Determine the (X, Y) coordinate at the center of the cell enclosing the given text.  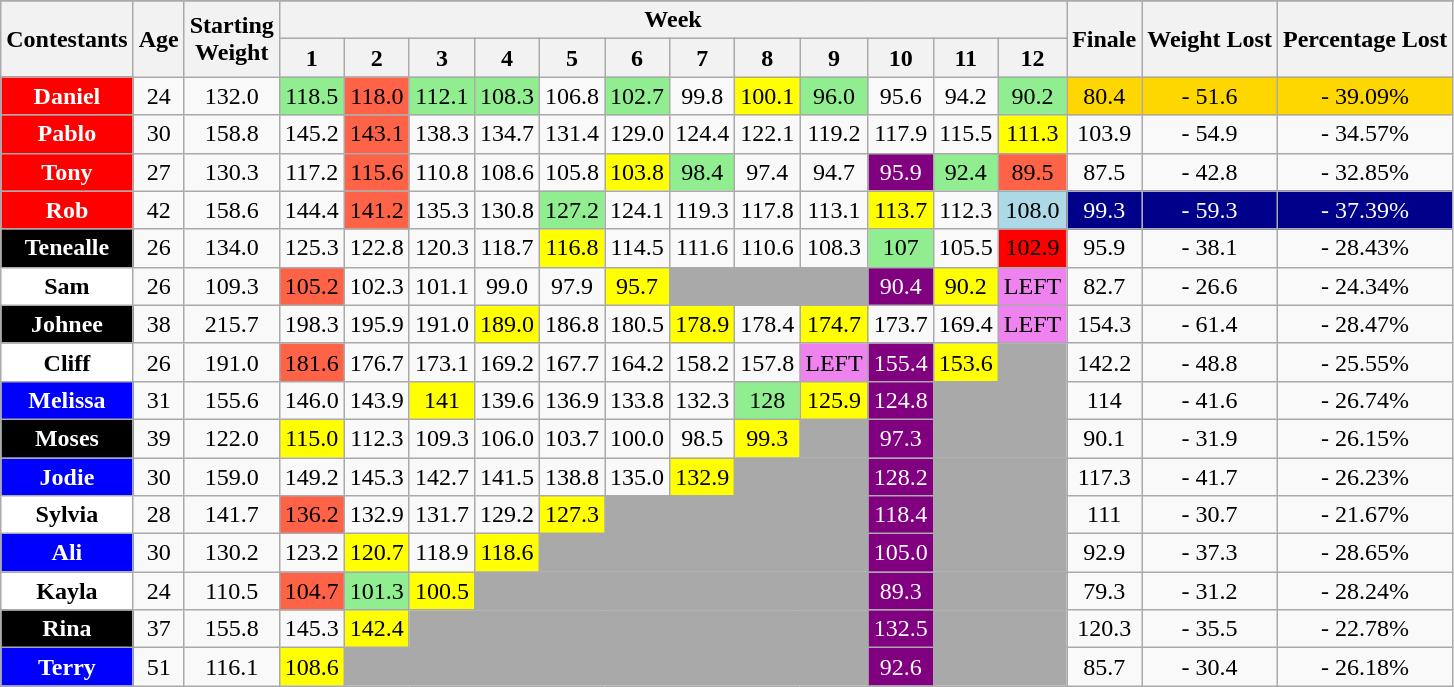
- 59.3 (1210, 210)
- 31.9 (1210, 438)
95.7 (638, 286)
101.1 (442, 286)
122.1 (768, 134)
118.6 (506, 553)
27 (158, 172)
143.1 (376, 134)
108.0 (1032, 210)
5 (572, 58)
- 54.9 (1210, 134)
125.3 (312, 248)
104.7 (312, 591)
80.4 (1104, 96)
4 (506, 58)
124.1 (638, 210)
141.7 (232, 515)
124.4 (702, 134)
1 (312, 58)
178.9 (702, 324)
31 (158, 400)
139.6 (506, 400)
141.5 (506, 477)
Moses (67, 438)
6 (638, 58)
124.8 (900, 400)
107 (900, 248)
125.9 (834, 400)
142.7 (442, 477)
- 22.78% (1364, 629)
- 25.55% (1364, 362)
142.2 (1104, 362)
82.7 (1104, 286)
79.3 (1104, 591)
110.8 (442, 172)
138.8 (572, 477)
100.5 (442, 591)
118.7 (506, 248)
153.6 (966, 362)
- 41.6 (1210, 400)
158.2 (702, 362)
- 37.39% (1364, 210)
158.8 (232, 134)
117.9 (900, 134)
- 26.18% (1364, 667)
129.2 (506, 515)
134.0 (232, 248)
173.1 (442, 362)
122.0 (232, 438)
198.3 (312, 324)
- 21.67% (1364, 515)
123.2 (312, 553)
- 26.74% (1364, 400)
- 26.15% (1364, 438)
118.0 (376, 96)
90.1 (1104, 438)
100.0 (638, 438)
94.2 (966, 96)
105.8 (572, 172)
117.3 (1104, 477)
132.0 (232, 96)
144.4 (312, 210)
85.7 (1104, 667)
127.3 (572, 515)
141 (442, 400)
130.8 (506, 210)
- 28.65% (1364, 553)
102.3 (376, 286)
97.4 (768, 172)
116.1 (232, 667)
100.1 (768, 96)
- 39.09% (1364, 96)
157.8 (768, 362)
141.2 (376, 210)
2 (376, 58)
Melissa (67, 400)
28 (158, 515)
- 24.34% (1364, 286)
7 (702, 58)
128.2 (900, 477)
155.4 (900, 362)
111.6 (702, 248)
- 30.7 (1210, 515)
8 (768, 58)
176.7 (376, 362)
195.9 (376, 324)
51 (158, 667)
155.6 (232, 400)
11 (966, 58)
92.6 (900, 667)
115.6 (376, 172)
178.4 (768, 324)
Johnee (67, 324)
146.0 (312, 400)
159.0 (232, 477)
37 (158, 629)
- 28.47% (1364, 324)
87.5 (1104, 172)
Daniel (67, 96)
181.6 (312, 362)
Rob (67, 210)
- 32.85% (1364, 172)
180.5 (638, 324)
129.0 (638, 134)
110.5 (232, 591)
- 61.4 (1210, 324)
111.3 (1032, 134)
- 26.6 (1210, 286)
Pablo (67, 134)
164.2 (638, 362)
132.3 (702, 400)
149.2 (312, 477)
92.4 (966, 172)
- 34.57% (1364, 134)
9 (834, 58)
- 37.3 (1210, 553)
118.9 (442, 553)
97.3 (900, 438)
Jodie (67, 477)
118.4 (900, 515)
158.6 (232, 210)
128 (768, 400)
10 (900, 58)
117.2 (312, 172)
136.9 (572, 400)
142.4 (376, 629)
Sam (67, 286)
96.0 (834, 96)
95.6 (900, 96)
Kayla (67, 591)
89.5 (1032, 172)
116.8 (572, 248)
Ali (67, 553)
155.8 (232, 629)
105.2 (312, 286)
- 31.2 (1210, 591)
Finale (1104, 39)
- 42.8 (1210, 172)
- 30.4 (1210, 667)
113.1 (834, 210)
102.7 (638, 96)
186.8 (572, 324)
120.7 (376, 553)
132.5 (900, 629)
Weight Lost (1210, 39)
103.8 (638, 172)
94.7 (834, 172)
- 41.7 (1210, 477)
154.3 (1104, 324)
110.6 (768, 248)
112.1 (442, 96)
Age (158, 39)
143.9 (376, 400)
Percentage Lost (1364, 39)
42 (158, 210)
3 (442, 58)
12 (1032, 58)
106.8 (572, 96)
113.7 (900, 210)
136.2 (312, 515)
101.3 (376, 591)
- 51.6 (1210, 96)
119.2 (834, 134)
114 (1104, 400)
Tenealle (67, 248)
105.5 (966, 248)
119.3 (702, 210)
215.7 (232, 324)
130.3 (232, 172)
189.0 (506, 324)
103.9 (1104, 134)
38 (158, 324)
- 38.1 (1210, 248)
- 35.5 (1210, 629)
99.0 (506, 286)
98.4 (702, 172)
134.7 (506, 134)
- 28.43% (1364, 248)
131.4 (572, 134)
117.8 (768, 210)
89.3 (900, 591)
106.0 (506, 438)
Cliff (67, 362)
174.7 (834, 324)
105.0 (900, 553)
169.4 (966, 324)
138.3 (442, 134)
92.9 (1104, 553)
111 (1104, 515)
90.4 (900, 286)
135.0 (638, 477)
135.3 (442, 210)
Week (672, 20)
133.8 (638, 400)
- 28.24% (1364, 591)
Rina (67, 629)
130.2 (232, 553)
118.5 (312, 96)
Terry (67, 667)
169.2 (506, 362)
122.8 (376, 248)
173.7 (900, 324)
145.2 (312, 134)
127.2 (572, 210)
115.5 (966, 134)
114.5 (638, 248)
StartingWeight (232, 39)
98.5 (702, 438)
115.0 (312, 438)
Tony (67, 172)
- 48.8 (1210, 362)
97.9 (572, 286)
131.7 (442, 515)
Contestants (67, 39)
- 26.23% (1364, 477)
39 (158, 438)
102.9 (1032, 248)
167.7 (572, 362)
103.7 (572, 438)
99.8 (702, 96)
Sylvia (67, 515)
